Return the (x, y) coordinate for the center point of the cell that contains the specified text.  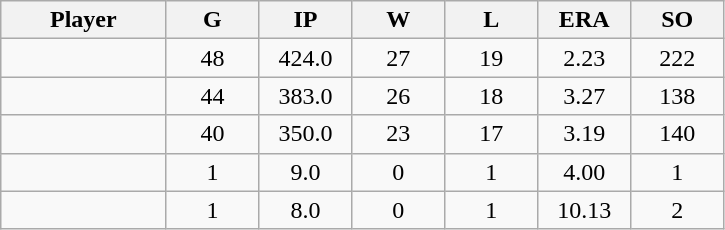
4.00 (584, 172)
350.0 (306, 134)
44 (212, 96)
19 (492, 58)
IP (306, 20)
40 (212, 134)
Player (84, 20)
10.13 (584, 210)
17 (492, 134)
48 (212, 58)
G (212, 20)
2 (678, 210)
140 (678, 134)
23 (398, 134)
18 (492, 96)
424.0 (306, 58)
383.0 (306, 96)
27 (398, 58)
ERA (584, 20)
222 (678, 58)
L (492, 20)
8.0 (306, 210)
138 (678, 96)
W (398, 20)
9.0 (306, 172)
SO (678, 20)
26 (398, 96)
3.19 (584, 134)
3.27 (584, 96)
2.23 (584, 58)
